Find where the given text appears and provide that cell's center as [x, y] coordinate. 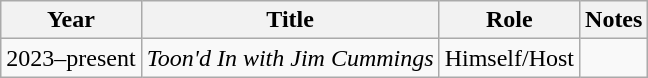
Himself/Host [509, 58]
Toon'd In with Jim Cummings [290, 58]
2023–present [71, 58]
Notes [614, 20]
Year [71, 20]
Role [509, 20]
Title [290, 20]
